Return [X, Y] of the center of cell containing provided text 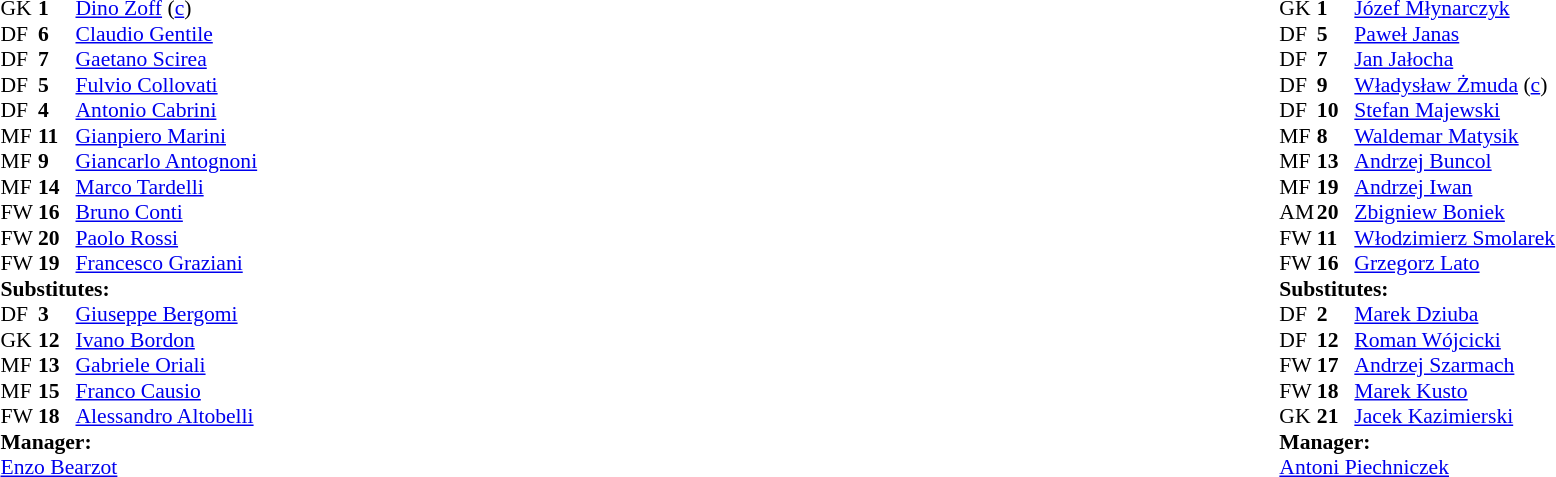
Paweł Janas [1454, 34]
Gaetano Scirea [167, 59]
Grzegorz Lato [1454, 263]
Waldemar Matysik [1454, 136]
Antonio Cabrini [167, 111]
Roman Wójcicki [1454, 340]
10 [1336, 111]
Ivano Bordon [167, 340]
15 [57, 391]
4 [57, 111]
3 [57, 315]
14 [57, 187]
Jacek Kazimierski [1454, 417]
Marek Kusto [1454, 391]
Bruno Conti [167, 213]
Giuseppe Bergomi [167, 315]
Andrzej Buncol [1454, 161]
Francesco Graziani [167, 263]
Włodzimierz Smolarek [1454, 238]
21 [1336, 417]
Stefan Majewski [1454, 111]
Alessandro Altobelli [167, 417]
17 [1336, 365]
Gianpiero Marini [167, 136]
8 [1336, 136]
Andrzej Iwan [1454, 187]
Giancarlo Antognoni [167, 161]
Jan Jałocha [1454, 59]
6 [57, 34]
2 [1336, 315]
Marco Tardelli [167, 187]
Paolo Rossi [167, 238]
Marek Dziuba [1454, 315]
Andrzej Szarmach [1454, 365]
Władysław Żmuda (c) [1454, 85]
Franco Causio [167, 391]
Zbigniew Boniek [1454, 213]
Fulvio Collovati [167, 85]
AM [1298, 213]
Claudio Gentile [167, 34]
Gabriele Oriali [167, 365]
